Locate the cell with the specified text and output its (X, Y) center coordinate. 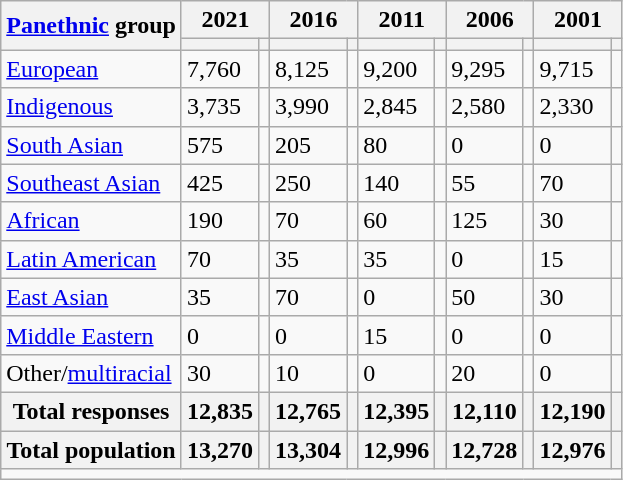
13,270 (220, 449)
205 (308, 145)
425 (220, 183)
60 (396, 221)
Southeast Asian (92, 183)
12,190 (572, 411)
Indigenous (92, 107)
2,845 (396, 107)
East Asian (92, 297)
2006 (490, 20)
190 (220, 221)
Latin American (92, 259)
12,835 (220, 411)
12,765 (308, 411)
9,715 (572, 69)
African (92, 221)
20 (484, 373)
13,304 (308, 449)
12,395 (396, 411)
250 (308, 183)
2016 (314, 20)
12,110 (484, 411)
2011 (402, 20)
European (92, 69)
South Asian (92, 145)
2021 (225, 20)
575 (220, 145)
Middle Eastern (92, 335)
Other/multiracial (92, 373)
10 (308, 373)
12,728 (484, 449)
140 (396, 183)
80 (396, 145)
125 (484, 221)
9,295 (484, 69)
55 (484, 183)
Total responses (92, 411)
Panethnic group (92, 26)
2,330 (572, 107)
2001 (578, 20)
12,996 (396, 449)
3,990 (308, 107)
Total population (92, 449)
9,200 (396, 69)
2,580 (484, 107)
7,760 (220, 69)
8,125 (308, 69)
3,735 (220, 107)
12,976 (572, 449)
50 (484, 297)
